From the cell containing the given text, extract its center point as (x, y) coordinate. 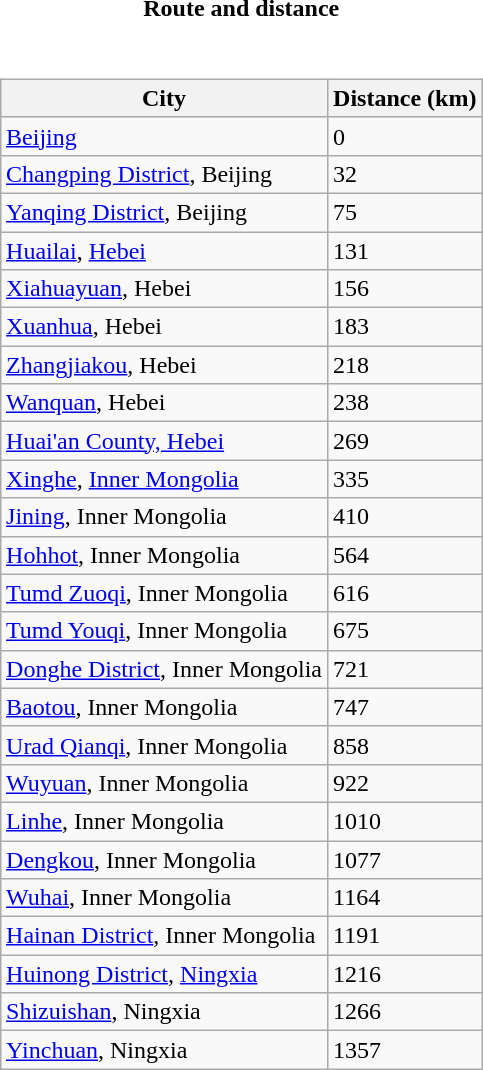
269 (405, 441)
564 (405, 555)
1191 (405, 936)
Zhangjiakou, Hebei (164, 365)
335 (405, 479)
410 (405, 517)
Xuanhua, Hebei (164, 327)
Wuhai, Inner Mongolia (164, 898)
1164 (405, 898)
Jining, Inner Mongolia (164, 517)
616 (405, 593)
Xinghe, Inner Mongolia (164, 479)
Changping District, Beijing (164, 174)
1216 (405, 974)
Huailai, Hebei (164, 251)
Linhe, Inner Mongolia (164, 821)
Tumd Zuoqi, Inner Mongolia (164, 593)
Donghe District, Inner Mongolia (164, 669)
675 (405, 631)
747 (405, 707)
Yanqing District, Beijing (164, 212)
Hohhot, Inner Mongolia (164, 555)
Huinong District, Ningxia (164, 974)
156 (405, 289)
183 (405, 327)
1266 (405, 1012)
0 (405, 136)
75 (405, 212)
Hainan District, Inner Mongolia (164, 936)
Tumd Youqi, Inner Mongolia (164, 631)
Shizuishan, Ningxia (164, 1012)
Beijing (164, 136)
Huai'an County, Hebei (164, 441)
Dengkou, Inner Mongolia (164, 859)
1077 (405, 859)
238 (405, 403)
1357 (405, 1050)
Xiahuayuan, Hebei (164, 289)
721 (405, 669)
218 (405, 365)
Urad Qianqi, Inner Mongolia (164, 745)
Wuyuan, Inner Mongolia (164, 783)
131 (405, 251)
1010 (405, 821)
858 (405, 745)
City (164, 98)
Baotou, Inner Mongolia (164, 707)
922 (405, 783)
Wanquan, Hebei (164, 403)
32 (405, 174)
Yinchuan, Ningxia (164, 1050)
Distance (km) (405, 98)
